Provide the [x, y] coordinate of the cell's center where the given text is located.  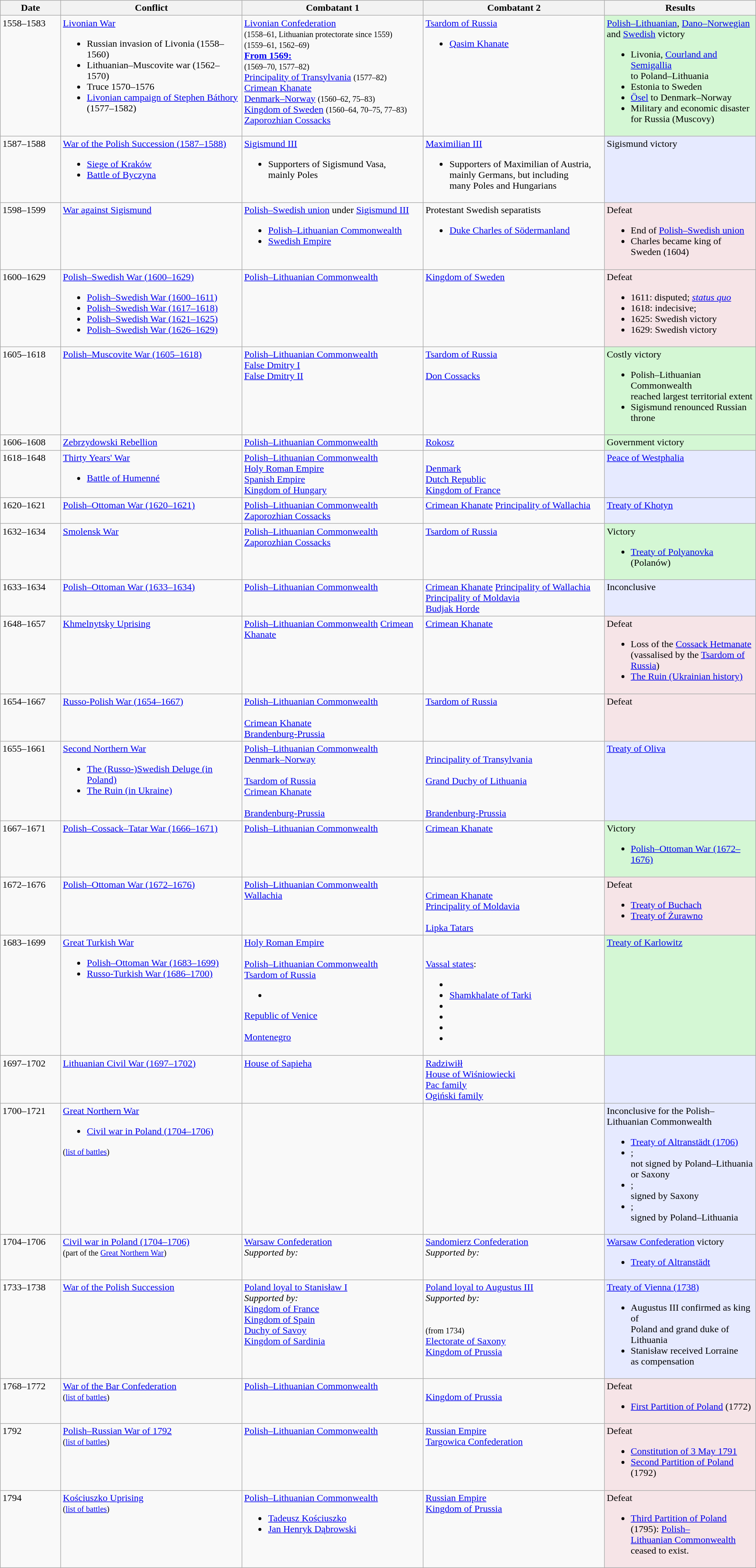
Costly victoryPolish–Lithuanian Commonwealthreached largest territorial extentSigismund renounced Russian throne [680, 391]
Sigismund victory [680, 169]
Peace of Westphalia [680, 474]
Russo-Polish War (1654–1667) [152, 717]
Smolensk War [152, 551]
1654–1667 [31, 717]
Polish–Cossack–Tatar War (1666–1671) [152, 849]
Russian Empire Kingdom of Prussia [514, 1529]
1600–1629 [31, 308]
1794 [31, 1529]
Kościuszko Uprising(list of battles) [152, 1529]
1648–1657 [31, 655]
Maximilian IIISupporters of Maximilian of Austria,mainly Germans, but includingmany Poles and Hungarians [514, 169]
Protestant Swedish separatistsDuke Charles of Södermanland [514, 236]
RadziwiłłHouse of WiśniowieckiPac familyOgiński family [514, 1080]
1587–1588 [31, 169]
1704–1706 [31, 1257]
Khmelnytsky Uprising [152, 655]
Kingdom of Sweden [514, 308]
Polish–Lithuanian CommonwealthTadeusz KościuszkoJan Henryk Dąbrowski [333, 1529]
Date [31, 8]
War of the Polish Succession (1587–1588)Siege of KrakówBattle of Byczyna [152, 169]
Denmark Dutch Republic Kingdom of France [514, 474]
Polish–Lithuanian CommonwealthFalse Dmitry IFalse Dmitry II [333, 391]
1667–1671 [31, 849]
Sigismund IIISupporters of Sigismund Vasa,mainly Poles [333, 169]
1768–1772 [31, 1401]
Government victory [680, 442]
Warsaw ConfederationSupported by: [333, 1257]
VictoryTreaty of Polyanovka (Polanów) [680, 551]
Tsardom of RussiaQasim Khanate [514, 76]
Kingdom of Prussia [514, 1401]
1618–1648 [31, 474]
War of the Bar Confederation(list of battles) [152, 1401]
DefeatThird Partition of Poland (1795): Polish–Lithuanian Commonwealth ceased to exist. [680, 1529]
1655–1661 [31, 781]
Civil war in Poland (1704–1706)(part of the Great Northern War) [152, 1257]
Polish–Lithuanian Commonwealth Wallachia [333, 906]
Zebrzydowski Rebellion [152, 442]
1632–1634 [31, 551]
Rokosz [514, 442]
Crimean Khanate Principality of Wallachia Principality of Moldavia Budjak Horde [514, 598]
Polish–Lithuanian Commonwealth Denmark–Norway Tsardom of Russia Crimean Khanate Brandenburg-Prussia [333, 781]
Conflict [152, 8]
1606–1608 [31, 442]
Polish–Ottoman War (1633–1634) [152, 598]
Polish–Russian War of 1792(list of battles) [152, 1457]
DefeatConstitution of 3 May 1791Second Partition of Poland (1792) [680, 1457]
Tsardom of RussiaDon Cossacks [514, 391]
1598–1599 [31, 236]
Combatant 2 [514, 8]
Thirty Years' WarBattle of Humenné [152, 474]
Lithuanian Civil War (1697–1702) [152, 1080]
1697–1702 [31, 1080]
Polish–Muscovite War (1605–1618) [152, 391]
Inconclusive [680, 598]
Polish–Lithuanian Commonwealth Crimean Khanate Brandenburg-Prussia [333, 717]
DefeatFirst Partition of Poland (1772) [680, 1401]
Crimean Khanate Principality of MoldaviaLipka Tatars [514, 906]
Warsaw Confederation victoryTreaty of Altranstädt [680, 1257]
Combatant 1 [333, 8]
House of Sapieha [333, 1080]
Polish–Lithuanian Commonwealth Crimean Khanate [333, 655]
Russian EmpireTargowica Confederation [514, 1457]
DefeatTreaty of BuchachTreaty of Żurawno [680, 906]
DefeatLoss of the Cossack Hetmanate(vassalised by the Tsardom of Russia)The Ruin (Ukrainian history) [680, 655]
1792 [31, 1457]
Second Northern WarThe (Russo-)Swedish Deluge (in Poland)The Ruin (in Ukraine) [152, 781]
Polish–Ottoman War (1620–1621) [152, 511]
War against Sigismund [152, 236]
1558–1583 [31, 76]
Crimean Khanate Principality of Wallachia [514, 511]
Polish–Lithuanian Commonwealth Holy Roman Empire Spanish Empire Kingdom of Hungary [333, 474]
1672–1676 [31, 906]
Polish–Swedish union under Sigismund III Polish–Lithuanian Commonwealth Swedish Empire [333, 236]
Sandomierz ConfederationSupported by: [514, 1257]
VictoryPolish–Ottoman War (1672–1676) [680, 849]
Polish–Ottoman War (1672–1676) [152, 906]
Holy Roman Empire Polish–Lithuanian Commonwealth Tsardom of Russia Republic of Venice Montenegro [333, 995]
1733–1738 [31, 1329]
Treaty of Vienna (1738)Augustus III confirmed as king ofPoland and grand duke of LithuaniaStanisław received Lorraineas compensation [680, 1329]
War of the Polish Succession [152, 1329]
Poland loyal to Stanisław ISupported by: Kingdom of France Kingdom of Spain Duchy of Savoy Kingdom of Sardinia [333, 1329]
Treaty of Karlowitz [680, 995]
1683–1699 [31, 995]
Treaty of Oliva [680, 781]
1605–1618 [31, 391]
DefeatEnd of Polish–Swedish unionCharles became king of Sweden (1604) [680, 236]
1620–1621 [31, 511]
Great Northern WarCivil war in Poland (1704–1706)(list of battles) [152, 1169]
1633–1634 [31, 598]
Defeat [680, 717]
1700–1721 [31, 1169]
Defeat1611: disputed; status quo1618: indecisive;1625: Swedish victory1629: Swedish victory [680, 308]
Principality of Transylvania Grand Duchy of Lithuania Brandenburg-Prussia [514, 781]
Results [680, 8]
Great Turkish WarPolish–Ottoman War (1683–1699)Russo-Turkish War (1686–1700) [152, 995]
Vassal states:Shamkhalate of Tarki [514, 995]
Poland loyal to Augustus IIISupported by: (from 1734) Electorate of Saxony Kingdom of Prussia [514, 1329]
Treaty of Khotyn [680, 511]
